Locate the cell with the specified text and output its (X, Y) center coordinate. 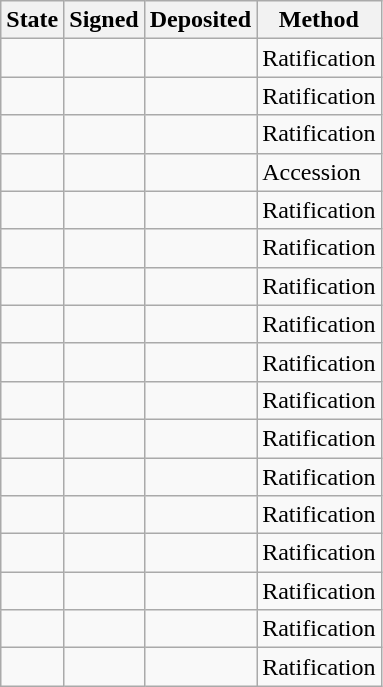
Deposited (200, 20)
Accession (319, 172)
Method (319, 20)
Signed (104, 20)
State (32, 20)
